Extract the [X, Y] coordinate from the center of the cell holding the provided text.  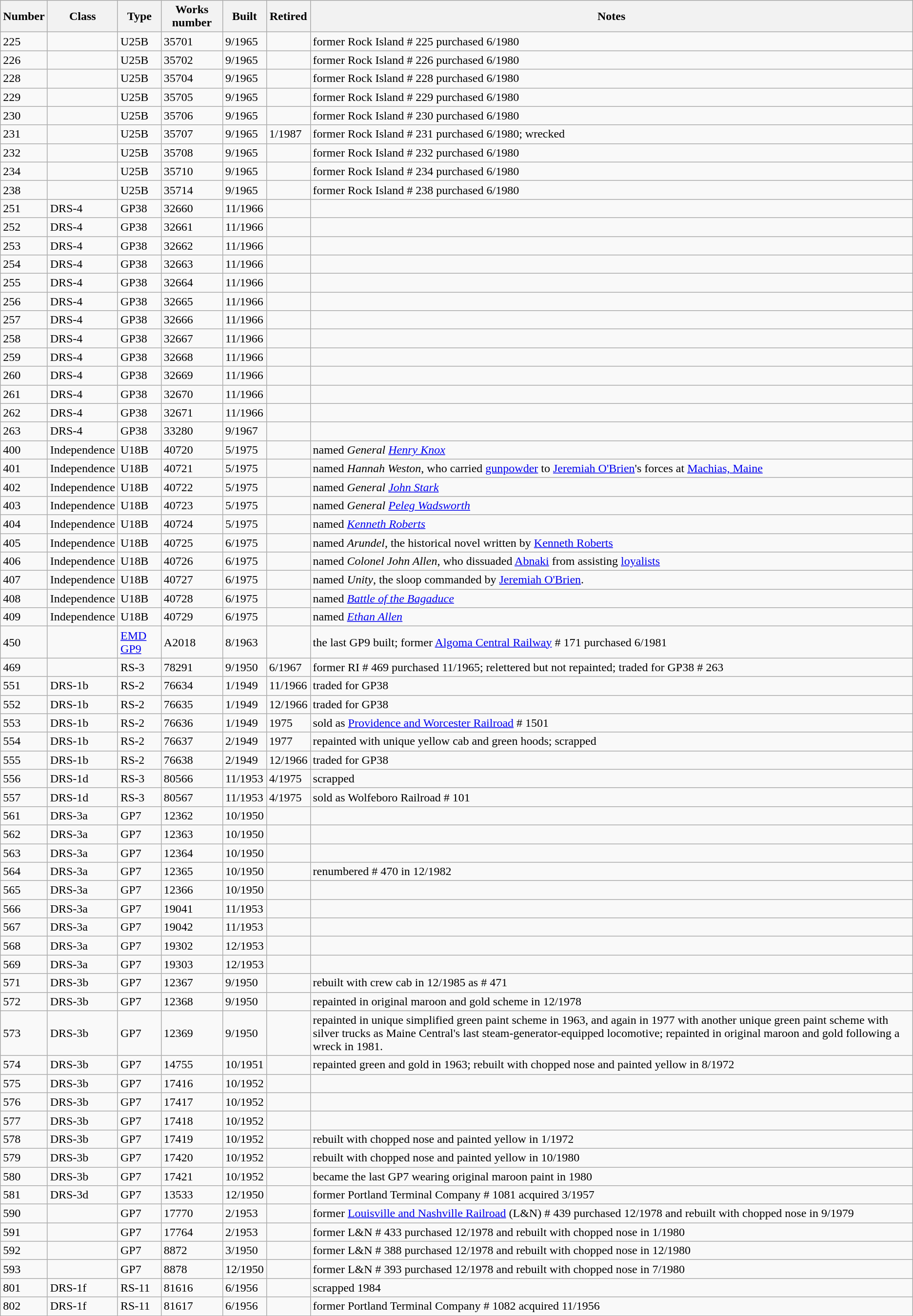
35702 [192, 60]
76635 [192, 704]
577 [24, 1120]
590 [24, 1214]
repainted with unique yellow cab and green hoods; scrapped [612, 741]
12364 [192, 853]
262 [24, 413]
76634 [192, 686]
76636 [192, 723]
12362 [192, 816]
40721 [192, 468]
rebuilt with chopped nose and painted yellow in 1/1972 [612, 1139]
32662 [192, 245]
Notes [612, 17]
former Rock Island # 238 purchased 6/1980 [612, 190]
former L&N # 393 purchased 12/1978 and rebuilt with chopped nose in 7/1980 [612, 1269]
226 [24, 60]
former Rock Island # 228 purchased 6/1980 [612, 79]
562 [24, 834]
Number [24, 17]
6/1967 [288, 667]
32663 [192, 264]
553 [24, 723]
228 [24, 79]
405 [24, 543]
32666 [192, 320]
408 [24, 598]
repainted in original maroon and gold scheme in 12/1978 [612, 1001]
Type [139, 17]
573 [24, 1033]
567 [24, 927]
225 [24, 41]
17418 [192, 1120]
35714 [192, 190]
40720 [192, 450]
EMD GP9 [139, 642]
named General Peleg Wadsworth [612, 505]
252 [24, 227]
569 [24, 964]
former Rock Island # 231 purchased 6/1980; wrecked [612, 134]
81617 [192, 1306]
32661 [192, 227]
12363 [192, 834]
450 [24, 642]
named Ethan Allen [612, 617]
former Rock Island # 232 purchased 6/1980 [612, 153]
592 [24, 1251]
DRS-3d [82, 1195]
former RI # 469 purchased 11/1965; relettered but not repainted; traded for GP38 # 263 [612, 667]
the last GP9 built; former Algoma Central Railway # 171 purchased 6/1981 [612, 642]
35710 [192, 171]
40724 [192, 524]
Works number [192, 17]
35705 [192, 97]
32665 [192, 301]
32664 [192, 283]
named Hannah Weston, who carried gunpowder to Jeremiah O'Brien's forces at Machias, Maine [612, 468]
named General John Stark [612, 487]
234 [24, 171]
12366 [192, 890]
32669 [192, 376]
801 [24, 1288]
35706 [192, 116]
231 [24, 134]
17419 [192, 1139]
1/1987 [288, 134]
230 [24, 116]
572 [24, 1001]
555 [24, 760]
802 [24, 1306]
565 [24, 890]
17417 [192, 1102]
17420 [192, 1157]
A2018 [192, 642]
580 [24, 1176]
40726 [192, 561]
became the last GP7 wearing original maroon paint in 1980 [612, 1176]
409 [24, 617]
406 [24, 561]
former Rock Island # 225 purchased 6/1980 [612, 41]
former Rock Island # 229 purchased 6/1980 [612, 97]
253 [24, 245]
40729 [192, 617]
sold as Providence and Worcester Railroad # 1501 [612, 723]
sold as Wolfeboro Railroad # 101 [612, 797]
named Arundel, the historical novel written by Kenneth Roberts [612, 543]
255 [24, 283]
1975 [288, 723]
renumbered # 470 in 12/1982 [612, 872]
former Rock Island # 226 purchased 6/1980 [612, 60]
76638 [192, 760]
former Louisville and Nashville Railroad (L&N) # 439 purchased 12/1978 and rebuilt with chopped nose in 9/1979 [612, 1214]
17764 [192, 1232]
named General Henry Knox [612, 450]
76637 [192, 741]
81616 [192, 1288]
12367 [192, 983]
rebuilt with crew cab in 12/1985 as # 471 [612, 983]
40723 [192, 505]
403 [24, 505]
402 [24, 487]
former Portland Terminal Company # 1082 acquired 11/1956 [612, 1306]
563 [24, 853]
12368 [192, 1001]
401 [24, 468]
571 [24, 983]
13533 [192, 1195]
rebuilt with chopped nose and painted yellow in 10/1980 [612, 1157]
40722 [192, 487]
581 [24, 1195]
Retired [288, 17]
259 [24, 357]
568 [24, 946]
404 [24, 524]
35704 [192, 79]
564 [24, 872]
260 [24, 376]
former Rock Island # 234 purchased 6/1980 [612, 171]
19303 [192, 964]
9/1967 [245, 431]
575 [24, 1083]
251 [24, 208]
258 [24, 339]
591 [24, 1232]
232 [24, 153]
32671 [192, 413]
566 [24, 909]
17421 [192, 1176]
17416 [192, 1083]
40725 [192, 543]
repainted green and gold in 1963; rebuilt with chopped nose and painted yellow in 8/1972 [612, 1065]
32667 [192, 339]
229 [24, 97]
33280 [192, 431]
32668 [192, 357]
263 [24, 431]
556 [24, 778]
35701 [192, 41]
257 [24, 320]
former Rock Island # 230 purchased 6/1980 [612, 116]
557 [24, 797]
551 [24, 686]
8878 [192, 1269]
593 [24, 1269]
578 [24, 1139]
254 [24, 264]
19302 [192, 946]
named Kenneth Roberts [612, 524]
256 [24, 301]
579 [24, 1157]
8/1963 [245, 642]
named Colonel John Allen, who dissuaded Abnaki from assisting loyalists [612, 561]
80567 [192, 797]
scrapped 1984 [612, 1288]
19042 [192, 927]
17770 [192, 1214]
12369 [192, 1033]
400 [24, 450]
Built [245, 17]
10/1951 [245, 1065]
574 [24, 1065]
238 [24, 190]
former L&N # 388 purchased 12/1978 and rebuilt with chopped nose in 12/1980 [612, 1251]
1977 [288, 741]
40727 [192, 580]
576 [24, 1102]
554 [24, 741]
32660 [192, 208]
261 [24, 394]
80566 [192, 778]
552 [24, 704]
78291 [192, 667]
19041 [192, 909]
407 [24, 580]
Class [82, 17]
561 [24, 816]
35708 [192, 153]
scrapped [612, 778]
3/1950 [245, 1251]
named Battle of the Bagaduce [612, 598]
8872 [192, 1251]
32670 [192, 394]
40728 [192, 598]
former Portland Terminal Company # 1081 acquired 3/1957 [612, 1195]
469 [24, 667]
former L&N # 433 purchased 12/1978 and rebuilt with chopped nose in 1/1980 [612, 1232]
14755 [192, 1065]
35707 [192, 134]
named Unity, the sloop commanded by Jeremiah O'Brien. [612, 580]
12365 [192, 872]
